Detect which cell encompasses the target text, then output its (x, y) center coordinate. 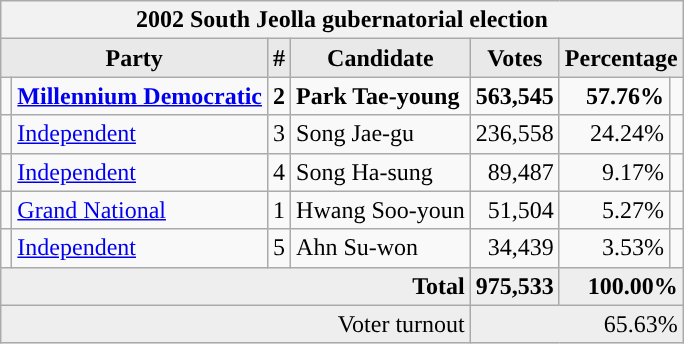
Park Tae-young (381, 96)
Song Ha-sung (381, 172)
Voter turnout (236, 324)
Votes (514, 58)
Song Jae-gu (381, 134)
57.76% (614, 96)
2002 South Jeolla gubernatorial election (342, 20)
Total (236, 286)
34,439 (514, 248)
563,545 (514, 96)
236,558 (514, 134)
3 (278, 134)
Candidate (381, 58)
Grand National (140, 210)
89,487 (514, 172)
Percentage (621, 58)
5 (278, 248)
Millennium Democratic (140, 96)
Hwang Soo-youn (381, 210)
24.24% (614, 134)
# (278, 58)
2 (278, 96)
5.27% (614, 210)
Ahn Su-won (381, 248)
3.53% (614, 248)
975,533 (514, 286)
51,504 (514, 210)
1 (278, 210)
100.00% (621, 286)
Party (134, 58)
9.17% (614, 172)
65.63% (576, 324)
4 (278, 172)
